Detect which cell encompasses the target text, then output its (x, y) center coordinate. 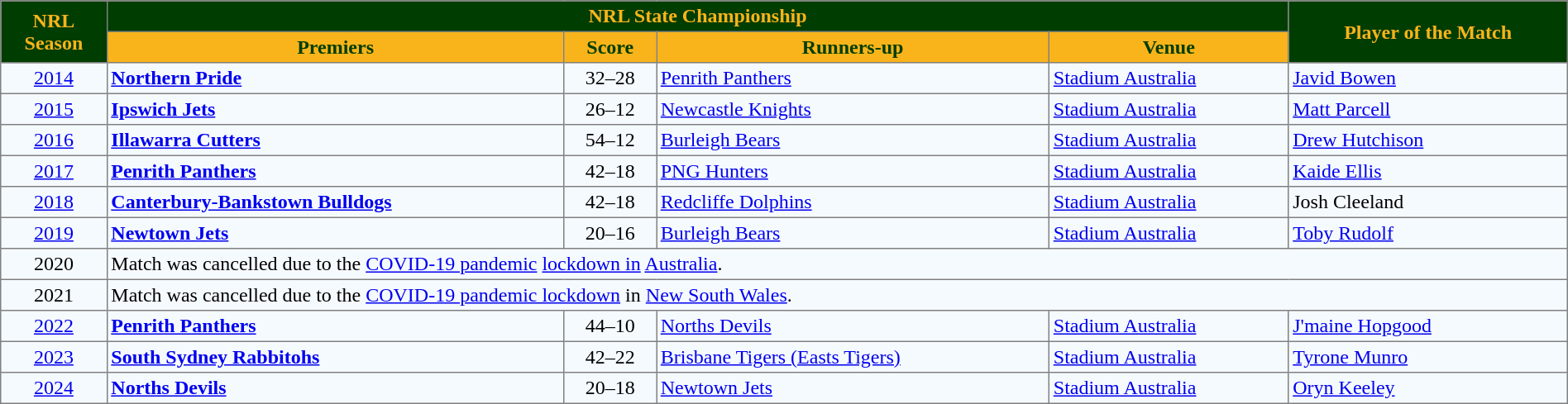
Brisbane Tigers (Easts Tigers) (853, 357)
2018 (54, 202)
2022 (54, 326)
J'maine Hopgood (1427, 326)
Venue (1169, 47)
26–12 (610, 109)
Drew Hutchison (1427, 140)
Oryn Keeley (1427, 388)
Premiers (336, 47)
Tyrone Munro (1427, 357)
Toby Rudolf (1427, 233)
South Sydney Rabbitohs (336, 357)
Newcastle Knights (853, 109)
2014 (54, 78)
Redcliffe Dolphins (853, 202)
2021 (54, 295)
20–18 (610, 388)
2019 (54, 233)
Javid Bowen (1427, 78)
Score (610, 47)
42–22 (610, 357)
Matt Parcell (1427, 109)
2015 (54, 109)
2023 (54, 357)
Ipswich Jets (336, 109)
Illawarra Cutters (336, 140)
Josh Cleeland (1427, 202)
32–28 (610, 78)
44–10 (610, 326)
Match was cancelled due to the COVID-19 pandemic lockdown in New South Wales. (837, 295)
Player of the Match (1427, 31)
54–12 (610, 140)
Canterbury-Bankstown Bulldogs (336, 202)
20–16 (610, 233)
NRLSeason (54, 31)
Runners-up (853, 47)
Match was cancelled due to the COVID-19 pandemic lockdown in Australia. (837, 264)
Kaide Ellis (1427, 171)
2017 (54, 171)
NRL State Championship (698, 17)
Northern Pride (336, 78)
2024 (54, 388)
PNG Hunters (853, 171)
2020 (54, 264)
2016 (54, 140)
